Scan for the cell matching the given text and deliver its (x, y) coordinate at center. 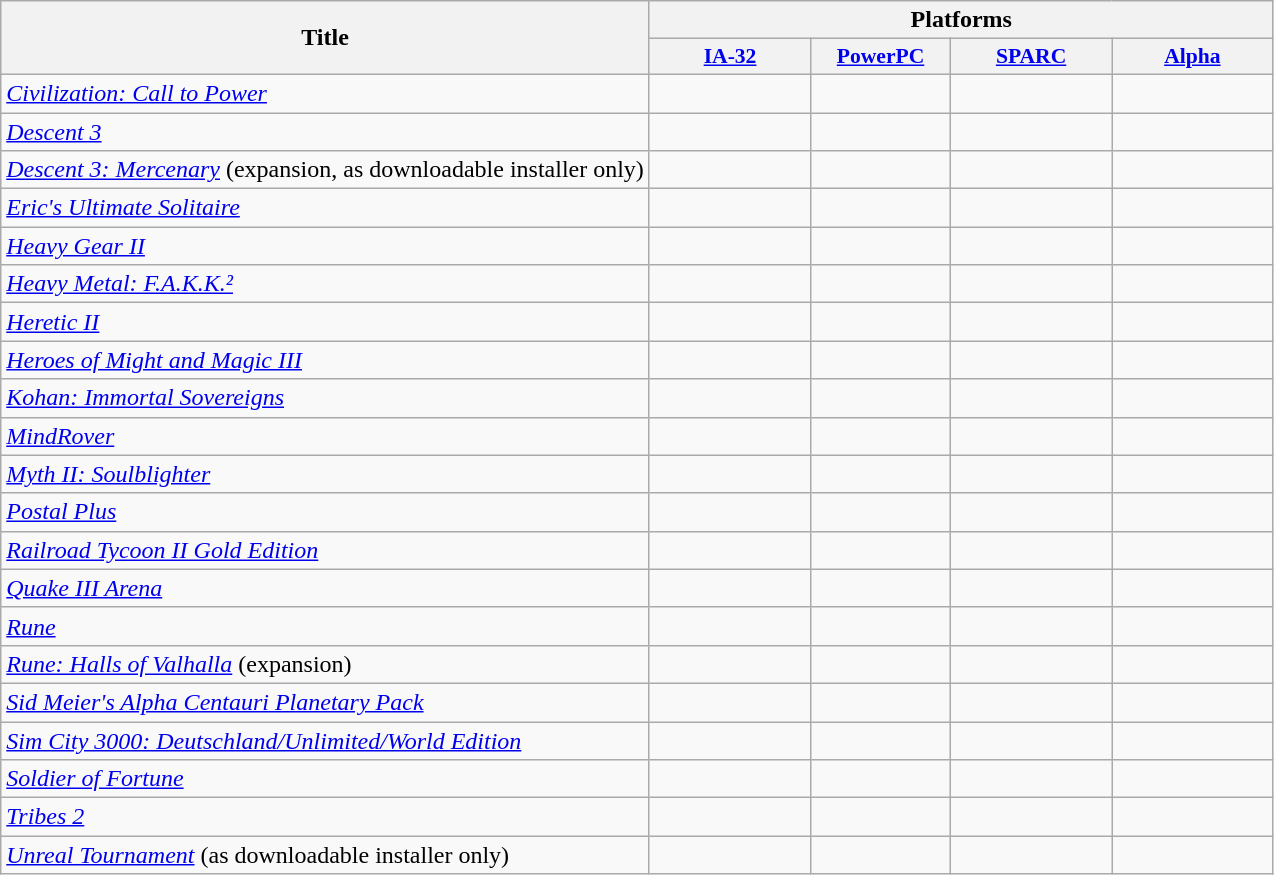
Quake III Arena (326, 588)
Sid Meier's Alpha Centauri Planetary Pack (326, 702)
Civilization: Call to Power (326, 93)
Kohan: Immortal Sovereigns (326, 398)
Rune (326, 626)
Title (326, 38)
Postal Plus (326, 512)
Heroes of Might and Magic III (326, 360)
Rune: Halls of Valhalla (expansion) (326, 664)
Myth II: Soulblighter (326, 474)
Heavy Gear II (326, 246)
SPARC (1030, 57)
MindRover (326, 436)
Alpha (1192, 57)
Eric's Ultimate Solitaire (326, 208)
Unreal Tournament (as downloadable installer only) (326, 855)
Heavy Metal: F.A.K.K.² (326, 284)
Sim City 3000: Deutschland/Unlimited/World Edition (326, 741)
PowerPC (881, 57)
Descent 3 (326, 131)
Heretic II (326, 322)
Soldier of Fortune (326, 779)
Descent 3: Mercenary (expansion, as downloadable installer only) (326, 170)
Platforms (961, 20)
Railroad Tycoon II Gold Edition (326, 550)
Tribes 2 (326, 817)
IA-32 (730, 57)
